Extract the (x, y) coordinate from the center of the cell holding the provided text.  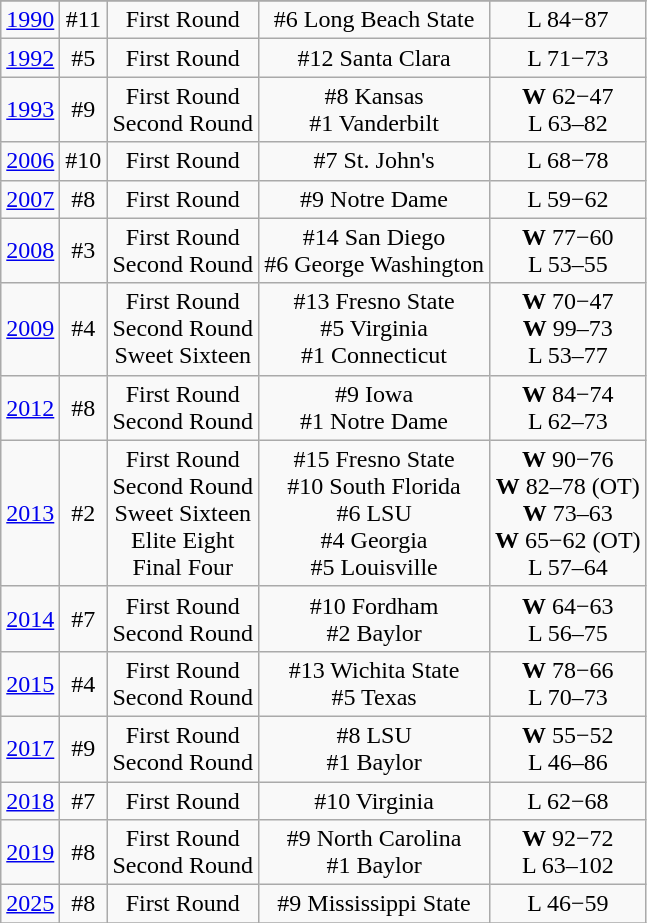
2013 (30, 513)
#12 Santa Clara (374, 58)
First RoundSecond RoundSweet Sixteen (183, 329)
#13 Wichita State#5 Texas (374, 684)
2007 (30, 199)
1993 (30, 110)
2017 (30, 748)
L 68−78 (568, 161)
W 77−60L 53–55 (568, 250)
2014 (30, 618)
1990 (30, 20)
#5 (84, 58)
#9 Iowa#1 Notre Dame (374, 408)
#3 (84, 250)
W 84−74L 62–73 (568, 408)
L 71−73 (568, 58)
W 55−52L 46–86 (568, 748)
#14 San Diego#6 George Washington (374, 250)
2006 (30, 161)
#10 (84, 161)
W 92−72L 63–102 (568, 852)
#2 (84, 513)
#8 LSU#1 Baylor (374, 748)
W 90−76W 82–78 (OT)W 73–63W 65−62 (OT)L 57–64 (568, 513)
2009 (30, 329)
W 62−47L 63–82 (568, 110)
2018 (30, 801)
#15 Fresno State#10 South Florida#6 LSU#4 Georgia#5 Louisville (374, 513)
#9 North Carolina#1 Baylor (374, 852)
#11 (84, 20)
L 59−62 (568, 199)
#7 St. John's (374, 161)
1992 (30, 58)
2012 (30, 408)
L 46−59 (568, 904)
2008 (30, 250)
L 84−87 (568, 20)
#9 Notre Dame (374, 199)
2019 (30, 852)
#8 Kansas#1 Vanderbilt (374, 110)
2015 (30, 684)
W 78−66L 70–73 (568, 684)
W 64−63L 56–75 (568, 618)
W 70−47W 99–73L 53–77 (568, 329)
#6 Long Beach State (374, 20)
L 62−68 (568, 801)
2025 (30, 904)
#10 Fordham#2 Baylor (374, 618)
#13 Fresno State#5 Virginia#1 Connecticut (374, 329)
#10 Virginia (374, 801)
First RoundSecond RoundSweet SixteenElite EightFinal Four (183, 513)
#9 Mississippi State (374, 904)
